Scan for the cell matching the given text and deliver its (x, y) coordinate at center. 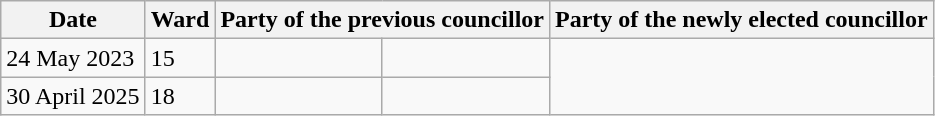
18 (180, 96)
24 May 2023 (73, 58)
30 April 2025 (73, 96)
15 (180, 58)
Ward (180, 20)
Party of the previous councillor (382, 20)
Party of the newly elected councillor (741, 20)
Date (73, 20)
